Determine the [x, y] coordinate at the center of the cell enclosing the given text.  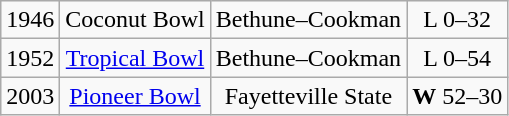
1952 [30, 58]
Fayetteville State [308, 96]
W 52–30 [458, 96]
L 0–54 [458, 58]
Coconut Bowl [135, 20]
2003 [30, 96]
1946 [30, 20]
Pioneer Bowl [135, 96]
Tropical Bowl [135, 58]
L 0–32 [458, 20]
